Output the (x, y) coordinate of the center of the cell containing the given text.  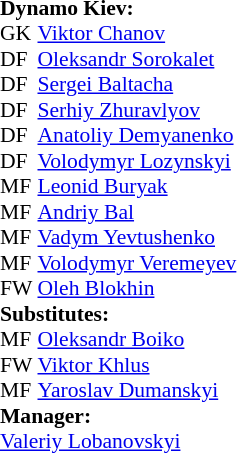
Anatoliy Demyanenko (138, 135)
Volodymyr Veremeyev (138, 263)
Sergei Baltacha (138, 85)
Oleksandr Sorokalet (138, 59)
Substitutes: (118, 314)
Oleh Blokhin (138, 289)
Manager: (118, 416)
Andriy Bal (138, 212)
Leonid Buryak (138, 187)
GK (19, 33)
Yaroslav Dumanskyi (138, 391)
Volodymyr Lozynskyi (138, 161)
Vadym Yevtushenko (138, 237)
Oleksandr Boiko (138, 339)
Viktor Khlus (138, 365)
Viktor Chanov (138, 33)
Serhiy Zhuravlyov (138, 110)
